Return the [x, y] coordinate for the center point of the cell that contains the specified text.  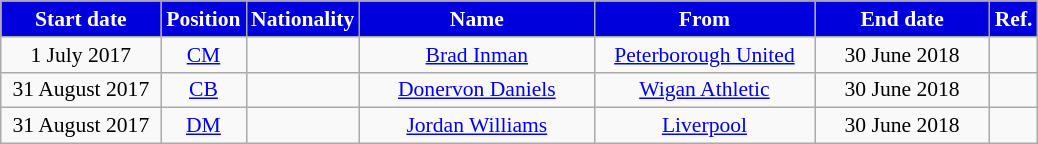
CM [204, 55]
Nationality [302, 19]
End date [902, 19]
1 July 2017 [81, 55]
Liverpool [704, 126]
From [704, 19]
Jordan Williams [476, 126]
Wigan Athletic [704, 90]
Start date [81, 19]
Position [204, 19]
Ref. [1014, 19]
DM [204, 126]
CB [204, 90]
Name [476, 19]
Peterborough United [704, 55]
Donervon Daniels [476, 90]
Brad Inman [476, 55]
